Return the [X, Y] coordinate for the center point of the cell that contains the specified text.  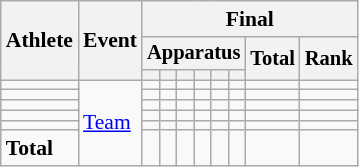
Apparatus [194, 54]
Rank [329, 58]
Team [110, 123]
Final [250, 19]
Athlete [40, 40]
Event [110, 40]
